Output the (X, Y) coordinate of the center of the cell containing the given text.  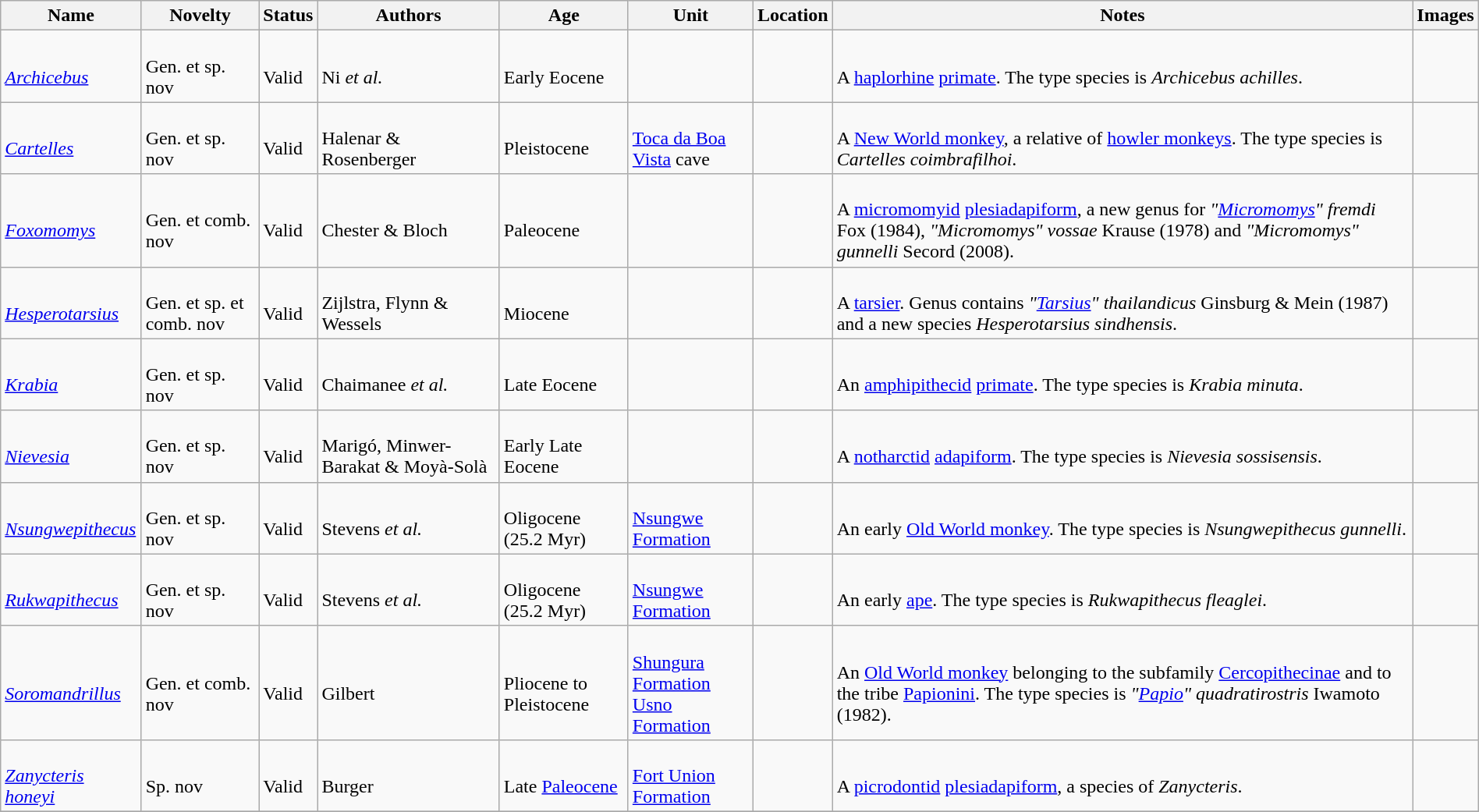
An early Old World monkey. The type species is Nsungwepithecus gunnelli. (1123, 518)
Halenar & Rosenberger (409, 138)
Cartelles (71, 138)
Location (793, 16)
A picrodontid plesiadapiform, a species of Zanycteris. (1123, 775)
Krabia (71, 374)
Soromandrillus (71, 683)
Late Paleocene (563, 775)
A New World monkey, a relative of howler monkeys. The type species is Cartelles coimbrafilhoi. (1123, 138)
Novelty (200, 16)
Archicebus (71, 66)
Toca da Boa Vista cave (690, 138)
Sp. nov (200, 775)
Ni et al. (409, 66)
A notharctid adapiform. The type species is Nievesia sossisensis. (1123, 446)
Chester & Bloch (409, 220)
Chaimanee et al. (409, 374)
Late Eocene (563, 374)
A haplorhine primate. The type species is Archicebus achilles. (1123, 66)
Early Late Eocene (563, 446)
Early Eocene (563, 66)
Images (1445, 16)
A tarsier. Genus contains "Tarsius" thailandicus Ginsburg & Mein (1987) and a new species Hesperotarsius sindhensis. (1123, 303)
Fort Union Formation (690, 775)
Gilbert (409, 683)
Paleocene (563, 220)
Notes (1123, 16)
Gen. et sp. et comb. nov (200, 303)
Authors (409, 16)
An early ape. The type species is Rukwapithecus fleaglei. (1123, 590)
Age (563, 16)
Marigó, Minwer-Barakat & Moyà-Solà (409, 446)
Rukwapithecus (71, 590)
Burger (409, 775)
Nsungwepithecus (71, 518)
Pliocene to Pleistocene (563, 683)
Status (289, 16)
An amphipithecid primate. The type species is Krabia minuta. (1123, 374)
Hesperotarsius (71, 303)
Zijlstra, Flynn & Wessels (409, 303)
Name (71, 16)
Nievesia (71, 446)
Zanycteris honeyi (71, 775)
Shungura Formation Usno Formation (690, 683)
Pleistocene (563, 138)
Miocene (563, 303)
Unit (690, 16)
Foxomomys (71, 220)
